Return [x, y] of the center of cell containing provided text 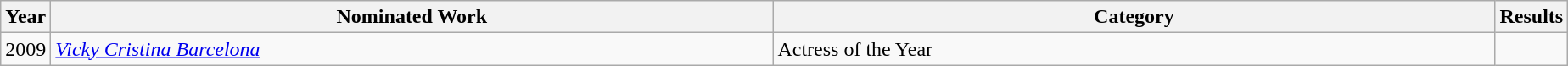
Vicky Cristina Barcelona [412, 49]
Nominated Work [412, 17]
2009 [25, 49]
Year [25, 17]
Results [1532, 17]
Actress of the Year [1134, 49]
Category [1134, 17]
